Scan for the cell matching the given text and deliver its (x, y) coordinate at center. 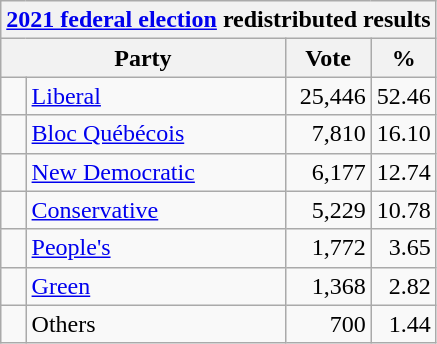
Green (156, 286)
Vote (328, 58)
5,229 (328, 210)
1.44 (404, 324)
New Democratic (156, 172)
16.10 (404, 134)
Liberal (156, 96)
2021 federal election redistributed results (218, 20)
52.46 (404, 96)
700 (328, 324)
25,446 (328, 96)
12.74 (404, 172)
Party (143, 58)
3.65 (404, 248)
Conservative (156, 210)
1,772 (328, 248)
7,810 (328, 134)
10.78 (404, 210)
6,177 (328, 172)
People's (156, 248)
1,368 (328, 286)
2.82 (404, 286)
Bloc Québécois (156, 134)
% (404, 58)
Others (156, 324)
